Output the (x, y) coordinate of the center of the cell containing the given text.  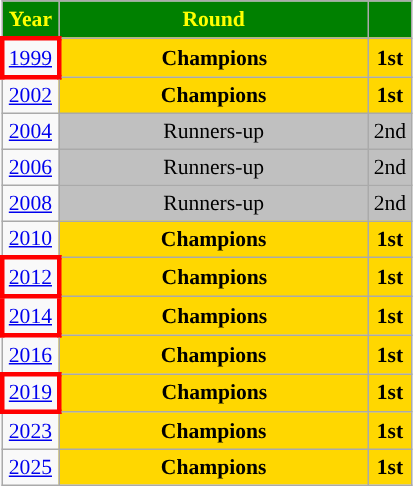
2002 (30, 96)
Round (214, 20)
2004 (30, 132)
2006 (30, 168)
1999 (30, 58)
2014 (30, 316)
2016 (30, 354)
2025 (30, 468)
2010 (30, 240)
2008 (30, 203)
2023 (30, 432)
2019 (30, 394)
2012 (30, 278)
Year (30, 20)
